Find where the given text appears and provide that cell's center as [x, y] coordinate. 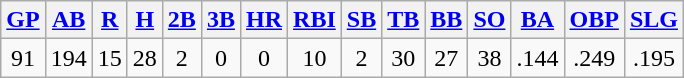
.195 [654, 58]
TB [404, 20]
91 [23, 58]
HR [264, 20]
SO [490, 20]
OBP [594, 20]
27 [446, 58]
AB [68, 20]
15 [110, 58]
.144 [538, 58]
GP [23, 20]
BA [538, 20]
.249 [594, 58]
RBI [315, 20]
SB [361, 20]
10 [315, 58]
SLG [654, 20]
BB [446, 20]
H [144, 20]
30 [404, 58]
R [110, 20]
38 [490, 58]
3B [220, 20]
2B [182, 20]
28 [144, 58]
194 [68, 58]
